Output the (x, y) coordinate of the center of the cell containing the given text.  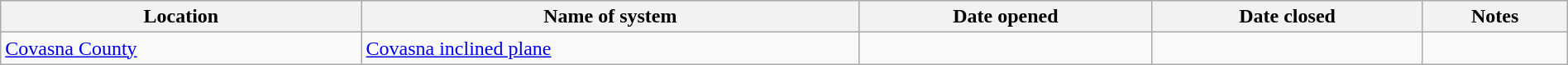
Name of system (610, 17)
Notes (1495, 17)
Location (181, 17)
Covasna inclined plane (610, 48)
Date closed (1287, 17)
Covasna County (181, 48)
Date opened (1006, 17)
